For the text-containing cell, return its midpoint in (x, y) coordinate format. 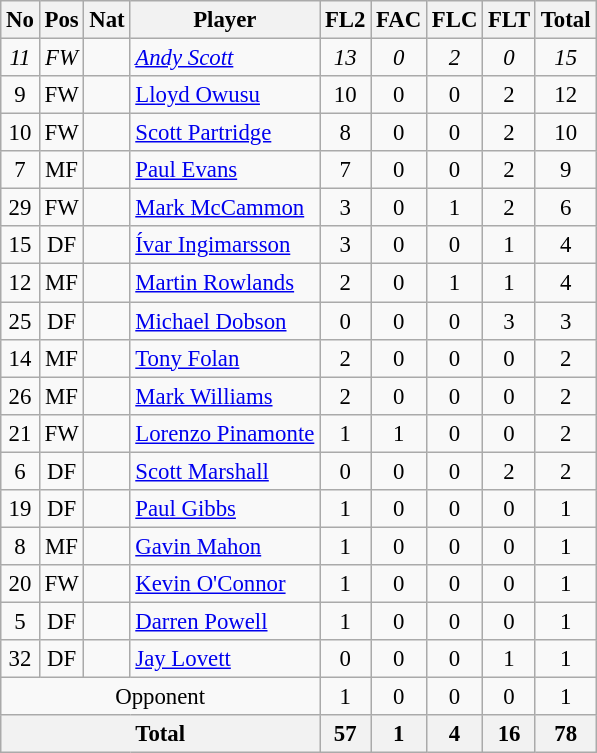
Kevin O'Connor (225, 584)
Mark Williams (225, 396)
Tony Folan (225, 358)
Paul Gibbs (225, 509)
Michael Dobson (225, 321)
Andy Scott (225, 58)
Scott Marshall (225, 471)
Martin Rowlands (225, 283)
29 (20, 208)
26 (20, 396)
FL2 (346, 20)
11 (20, 58)
13 (346, 58)
32 (20, 659)
Nat (107, 20)
No (20, 20)
Opponent (160, 697)
Scott Partridge (225, 133)
20 (20, 584)
21 (20, 433)
FLC (454, 20)
Lloyd Owusu (225, 95)
78 (565, 734)
Pos (62, 20)
16 (510, 734)
Player (225, 20)
Lorenzo Pinamonte (225, 433)
FAC (399, 20)
Paul Evans (225, 170)
57 (346, 734)
25 (20, 321)
Darren Powell (225, 621)
Jay Lovett (225, 659)
Gavin Mahon (225, 546)
Ívar Ingimarsson (225, 245)
14 (20, 358)
FLT (510, 20)
5 (20, 621)
Mark McCammon (225, 208)
19 (20, 509)
